From the cell containing the given text, extract its center point as [X, Y] coordinate. 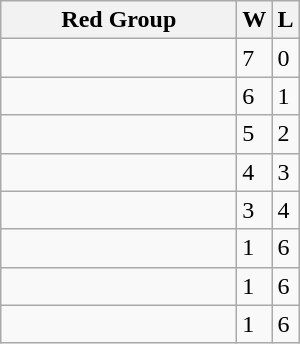
Red Group [119, 20]
L [286, 20]
7 [254, 58]
2 [286, 134]
5 [254, 134]
W [254, 20]
0 [286, 58]
